Detect which cell encompasses the target text, then output its [x, y] center coordinate. 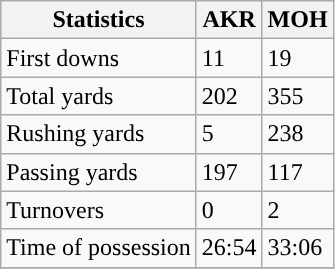
238 [298, 134]
MOH [298, 20]
5 [229, 134]
0 [229, 210]
AKR [229, 20]
Statistics [99, 20]
19 [298, 58]
11 [229, 58]
First downs [99, 58]
Total yards [99, 96]
197 [229, 172]
26:54 [229, 248]
Turnovers [99, 210]
Passing yards [99, 172]
117 [298, 172]
202 [229, 96]
2 [298, 210]
33:06 [298, 248]
355 [298, 96]
Time of possession [99, 248]
Rushing yards [99, 134]
